For the text-containing cell, return its midpoint in (x, y) coordinate format. 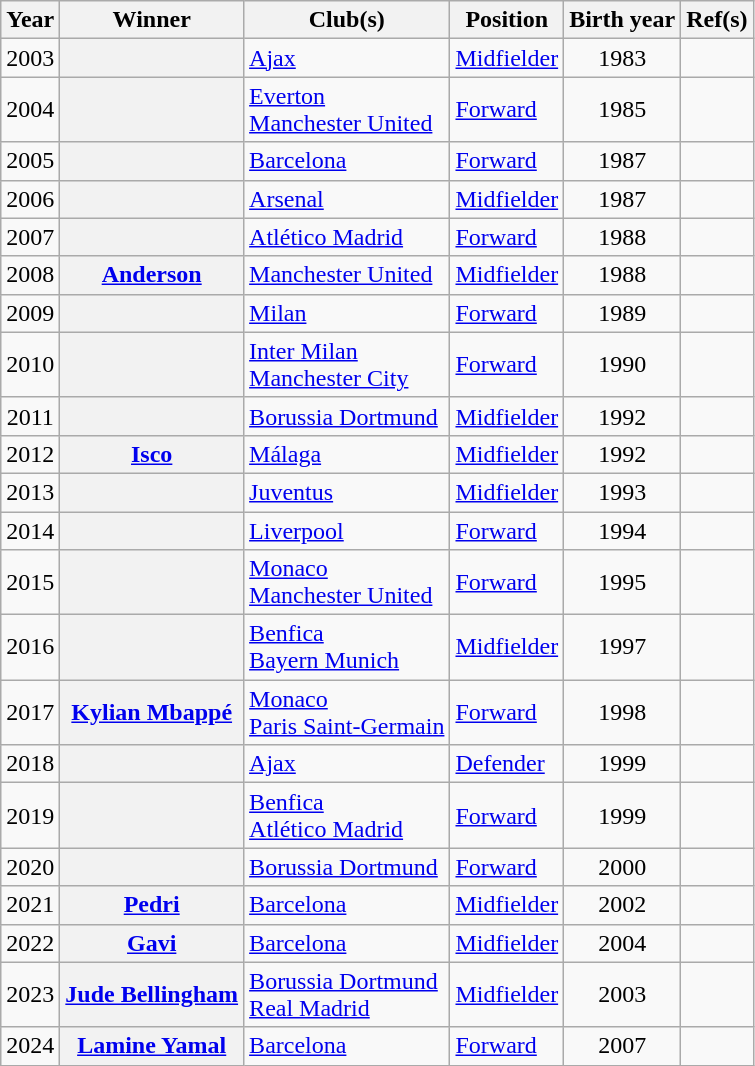
Kylian Mbappé (152, 712)
2018 (30, 764)
Position (507, 20)
1998 (622, 712)
2013 (30, 492)
2008 (30, 275)
2020 (30, 867)
1995 (622, 582)
Pedri (152, 905)
1997 (622, 648)
1989 (622, 313)
2021 (30, 905)
2022 (30, 943)
Everton Manchester United (347, 110)
Jude Bellingham (152, 994)
Isco (152, 454)
1994 (622, 531)
Borussia Dortmund Real Madrid (347, 994)
1990 (622, 364)
Arsenal (347, 199)
2005 (30, 161)
1985 (622, 110)
2019 (30, 816)
Málaga (347, 454)
Anderson (152, 275)
Monaco Paris Saint-Germain (347, 712)
2017 (30, 712)
1993 (622, 492)
2024 (30, 1046)
Winner (152, 20)
2011 (30, 416)
Year (30, 20)
2010 (30, 364)
2009 (30, 313)
2015 (30, 582)
Manchester United (347, 275)
Atlético Madrid (347, 237)
Ref(s) (717, 20)
2002 (622, 905)
2014 (30, 531)
2000 (622, 867)
Inter Milan Manchester City (347, 364)
Gavi (152, 943)
Benfica Bayern Munich (347, 648)
2012 (30, 454)
Benfica Atlético Madrid (347, 816)
Milan (347, 313)
2006 (30, 199)
Liverpool (347, 531)
2023 (30, 994)
Monaco Manchester United (347, 582)
2016 (30, 648)
1983 (622, 58)
Birth year (622, 20)
Defender (507, 764)
Lamine Yamal (152, 1046)
Club(s) (347, 20)
Juventus (347, 492)
